Locate the cell with the specified text and output its [X, Y] center coordinate. 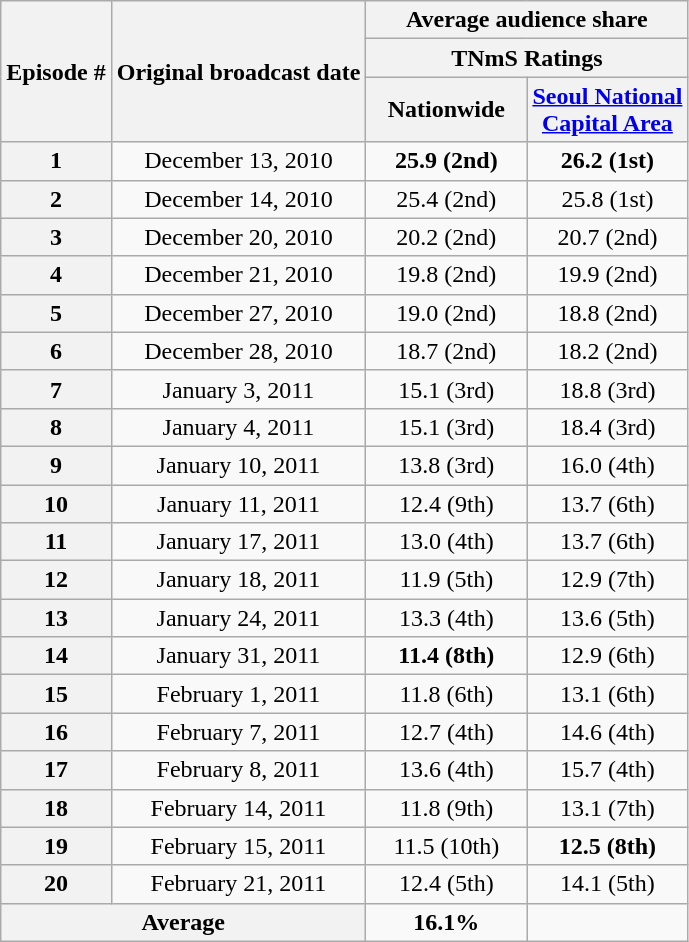
January 10, 2011 [238, 465]
11.4 (8th) [446, 656]
20 [56, 884]
25.4 (2nd) [446, 199]
11.8 (6th) [446, 694]
12.9 (6th) [608, 656]
25.9 (2nd) [446, 161]
19.8 (2nd) [446, 275]
12.5 (8th) [608, 846]
13.1 (6th) [608, 694]
12.4 (5th) [446, 884]
11 [56, 542]
16.0 (4th) [608, 465]
25.8 (1st) [608, 199]
January 24, 2011 [238, 618]
4 [56, 275]
January 4, 2011 [238, 427]
20.7 (2nd) [608, 237]
18.8 (3rd) [608, 389]
Original broadcast date [238, 72]
18.8 (2nd) [608, 313]
TNmS Ratings [527, 58]
January 11, 2011 [238, 503]
16.1% [446, 922]
15 [56, 694]
18.4 (3rd) [608, 427]
10 [56, 503]
January 18, 2011 [238, 580]
Episode # [56, 72]
18.2 (2nd) [608, 351]
Seoul National Capital Area [608, 110]
December 13, 2010 [238, 161]
11.5 (10th) [446, 846]
December 27, 2010 [238, 313]
February 1, 2011 [238, 694]
18.7 (2nd) [446, 351]
2 [56, 199]
12.9 (7th) [608, 580]
13.6 (5th) [608, 618]
13.1 (7th) [608, 808]
9 [56, 465]
13.6 (4th) [446, 770]
20.2 (2nd) [446, 237]
12.4 (9th) [446, 503]
5 [56, 313]
15.7 (4th) [608, 770]
December 20, 2010 [238, 237]
13 [56, 618]
3 [56, 237]
Average [184, 922]
Nationwide [446, 110]
16 [56, 732]
14.1 (5th) [608, 884]
14 [56, 656]
January 3, 2011 [238, 389]
February 7, 2011 [238, 732]
January 31, 2011 [238, 656]
11.9 (5th) [446, 580]
19.9 (2nd) [608, 275]
14.6 (4th) [608, 732]
January 17, 2011 [238, 542]
18 [56, 808]
February 14, 2011 [238, 808]
7 [56, 389]
December 28, 2010 [238, 351]
11.8 (9th) [446, 808]
1 [56, 161]
February 21, 2011 [238, 884]
12.7 (4th) [446, 732]
19.0 (2nd) [446, 313]
17 [56, 770]
13.3 (4th) [446, 618]
February 8, 2011 [238, 770]
26.2 (1st) [608, 161]
13.8 (3rd) [446, 465]
December 21, 2010 [238, 275]
6 [56, 351]
19 [56, 846]
February 15, 2011 [238, 846]
December 14, 2010 [238, 199]
13.0 (4th) [446, 542]
Average audience share [527, 20]
8 [56, 427]
12 [56, 580]
